Search for the cell housing the specified text and yield its [x, y] center coordinate. 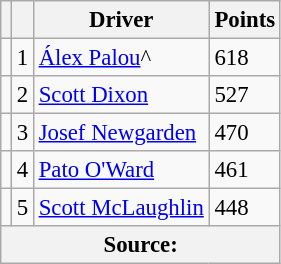
4 [22, 170]
1 [22, 58]
618 [244, 58]
Álex Palou^ [121, 58]
Josef Newgarden [121, 133]
Points [244, 20]
470 [244, 133]
Driver [121, 20]
Pato O'Ward [121, 170]
448 [244, 208]
2 [22, 95]
Scott Dixon [121, 95]
Source: [141, 245]
527 [244, 95]
3 [22, 133]
5 [22, 208]
461 [244, 170]
Scott McLaughlin [121, 208]
